Extract the (X, Y) coordinate from the center of the cell holding the provided text.  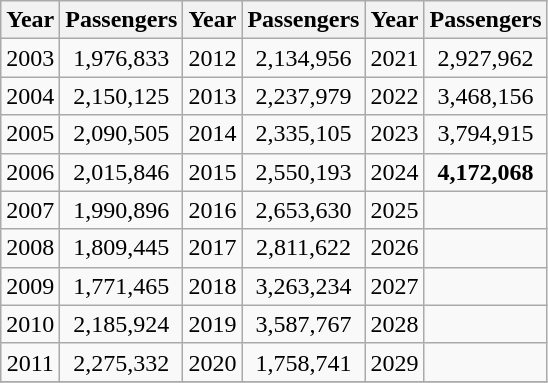
2009 (30, 286)
1,771,465 (122, 286)
1,990,896 (122, 210)
2029 (394, 362)
2023 (394, 134)
2027 (394, 286)
4,172,068 (486, 172)
2,015,846 (122, 172)
2007 (30, 210)
1,809,445 (122, 248)
2020 (212, 362)
2019 (212, 324)
2,150,125 (122, 96)
2015 (212, 172)
2006 (30, 172)
2005 (30, 134)
2,237,979 (304, 96)
2,335,105 (304, 134)
2013 (212, 96)
2012 (212, 58)
2,090,505 (122, 134)
2,653,630 (304, 210)
2028 (394, 324)
2,550,193 (304, 172)
2,185,924 (122, 324)
2,134,956 (304, 58)
2026 (394, 248)
3,794,915 (486, 134)
2,275,332 (122, 362)
1,758,741 (304, 362)
2,927,962 (486, 58)
2022 (394, 96)
2004 (30, 96)
2024 (394, 172)
2010 (30, 324)
2008 (30, 248)
2014 (212, 134)
2016 (212, 210)
3,468,156 (486, 96)
2018 (212, 286)
2003 (30, 58)
1,976,833 (122, 58)
3,587,767 (304, 324)
2,811,622 (304, 248)
2021 (394, 58)
2011 (30, 362)
2025 (394, 210)
3,263,234 (304, 286)
2017 (212, 248)
